Capture the cell that displays the provided text and extract its [X, Y] central coordinate. 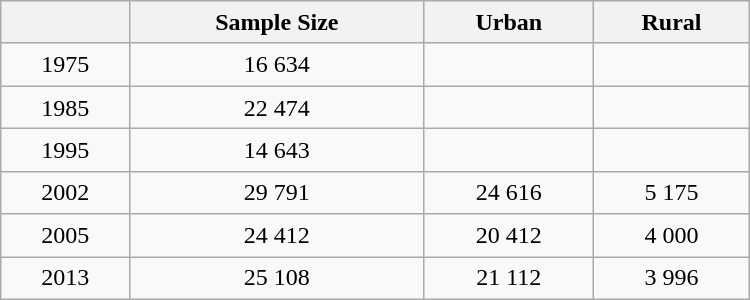
Rural [672, 22]
2002 [66, 192]
4 000 [672, 236]
Sample Size [277, 22]
2013 [66, 278]
14 643 [277, 150]
25 108 [277, 278]
Urban [509, 22]
22 474 [277, 108]
29 791 [277, 192]
1975 [66, 64]
24 412 [277, 236]
2005 [66, 236]
5 175 [672, 192]
1985 [66, 108]
1995 [66, 150]
3 996 [672, 278]
24 616 [509, 192]
16 634 [277, 64]
20 412 [509, 236]
21 112 [509, 278]
